Scan for the cell matching the given text and deliver its (X, Y) coordinate at center. 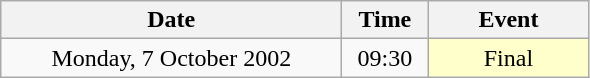
09:30 (385, 58)
Monday, 7 October 2002 (172, 58)
Time (385, 20)
Final (508, 58)
Event (508, 20)
Date (172, 20)
